For the text-containing cell, return its midpoint in [X, Y] coordinate format. 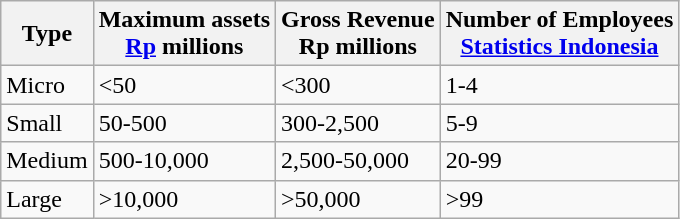
Number of EmployeesStatistics Indonesia [560, 34]
<50 [184, 85]
500-10,000 [184, 161]
50-500 [184, 123]
<300 [358, 85]
Large [47, 199]
>10,000 [184, 199]
1-4 [560, 85]
Small [47, 123]
300-2,500 [358, 123]
>50,000 [358, 199]
5-9 [560, 123]
Type [47, 34]
Micro [47, 85]
Gross RevenueRp millions [358, 34]
2,500-50,000 [358, 161]
Maximum assetsRp millions [184, 34]
>99 [560, 199]
20-99 [560, 161]
Medium [47, 161]
